Scan for the cell matching the given text and deliver its [X, Y] coordinate at center. 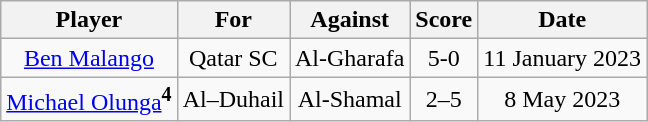
11 January 2023 [562, 58]
8 May 2023 [562, 100]
Player [89, 20]
Ben Malango [89, 58]
Qatar SC [233, 58]
2–5 [444, 100]
For [233, 20]
Score [444, 20]
Date [562, 20]
Michael Olunga4 [89, 100]
5-0 [444, 58]
Against [350, 20]
Al-Gharafa [350, 58]
Al–Duhail [233, 100]
Al-Shamal [350, 100]
